Output the (X, Y) coordinate of the center of the cell containing the given text.  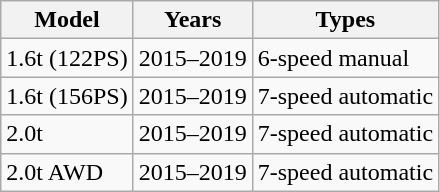
2.0t (67, 134)
1.6t (122PS) (67, 58)
2.0t AWD (67, 172)
Model (67, 20)
1.6t (156PS) (67, 96)
Years (192, 20)
6-speed manual (345, 58)
Types (345, 20)
